Provide the [X, Y] coordinate of the cell's center where the given text is located.  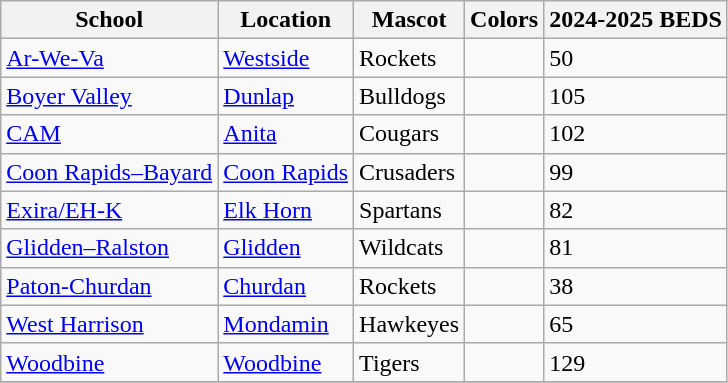
Exira/EH-K [110, 210]
99 [636, 172]
CAM [110, 134]
Paton-Churdan [110, 286]
Churdan [286, 286]
West Harrison [110, 324]
Coon Rapids–Bayard [110, 172]
81 [636, 248]
129 [636, 362]
Hawkeyes [410, 324]
2024-2025 BEDS [636, 20]
Mascot [410, 20]
Coon Rapids [286, 172]
Anita [286, 134]
School [110, 20]
102 [636, 134]
Wildcats [410, 248]
Elk Horn [286, 210]
Crusaders [410, 172]
38 [636, 286]
Dunlap [286, 96]
Bulldogs [410, 96]
65 [636, 324]
Colors [504, 20]
Boyer Valley [110, 96]
Glidden [286, 248]
Glidden–Ralston [110, 248]
105 [636, 96]
Location [286, 20]
Cougars [410, 134]
Ar-We-Va [110, 58]
50 [636, 58]
Tigers [410, 362]
Spartans [410, 210]
Mondamin [286, 324]
Westside [286, 58]
82 [636, 210]
